Extract the (X, Y) coordinate from the center of the cell holding the provided text.  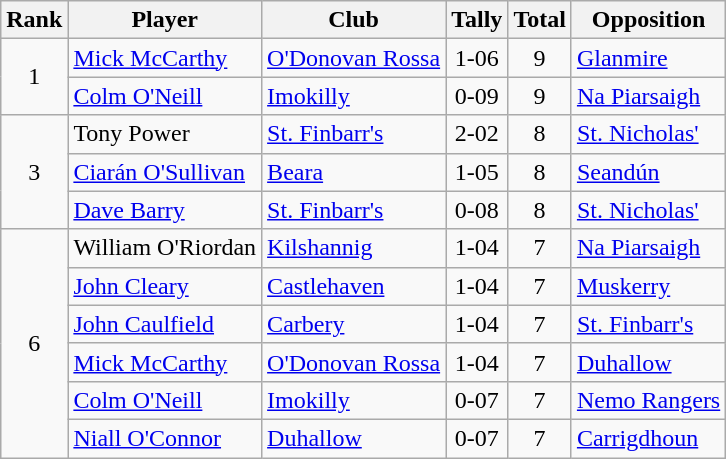
Dave Barry (165, 210)
Nemo Rangers (648, 400)
Club (354, 20)
Niall O'Connor (165, 438)
Beara (354, 172)
William O'Riordan (165, 248)
Kilshannig (354, 248)
3 (34, 172)
Castlehaven (354, 286)
1-05 (477, 172)
John Cleary (165, 286)
6 (34, 343)
0-09 (477, 96)
Seandún (648, 172)
Opposition (648, 20)
Tally (477, 20)
1-06 (477, 58)
1 (34, 77)
Tony Power (165, 134)
2-02 (477, 134)
Carbery (354, 324)
Muskerry (648, 286)
Carrigdhoun (648, 438)
Total (540, 20)
Ciarán O'Sullivan (165, 172)
0-08 (477, 210)
Rank (34, 20)
Player (165, 20)
Glanmire (648, 58)
John Caulfield (165, 324)
